Provide the [x, y] coordinate of the cell's center where the given text is located.  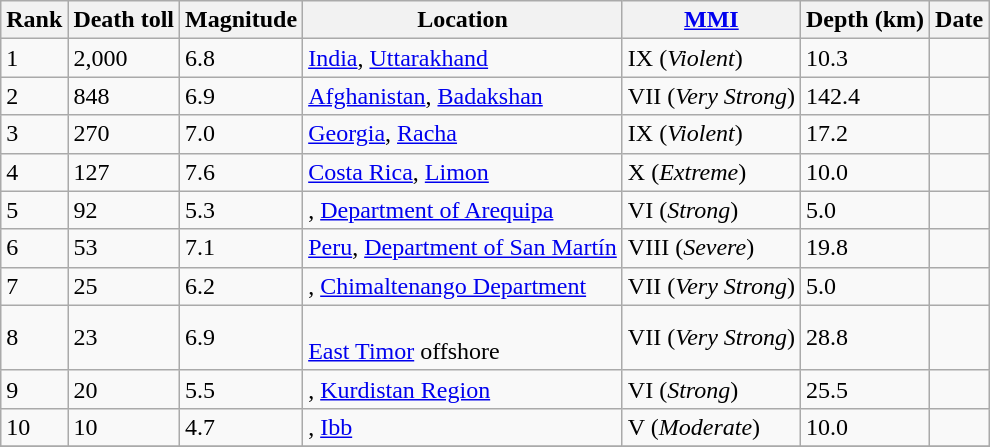
848 [124, 96]
Date [960, 20]
7.6 [242, 172]
5.5 [242, 389]
5 [34, 210]
5.3 [242, 210]
4.7 [242, 427]
, Chimaltenango Department [463, 286]
7 [34, 286]
Death toll [124, 20]
, Department of Arequipa [463, 210]
X (Extreme) [711, 172]
6.2 [242, 286]
, Kurdistan Region [463, 389]
53 [124, 248]
6.8 [242, 58]
25 [124, 286]
92 [124, 210]
6 [34, 248]
25.5 [864, 389]
V (Moderate) [711, 427]
Magnitude [242, 20]
17.2 [864, 134]
Afghanistan, Badakshan [463, 96]
1 [34, 58]
Georgia, Racha [463, 134]
MMI [711, 20]
Location [463, 20]
7.1 [242, 248]
8 [34, 338]
Rank [34, 20]
20 [124, 389]
7.0 [242, 134]
, Ibb [463, 427]
East Timor offshore [463, 338]
3 [34, 134]
23 [124, 338]
Depth (km) [864, 20]
9 [34, 389]
4 [34, 172]
VIII (Severe) [711, 248]
28.8 [864, 338]
127 [124, 172]
10.3 [864, 58]
270 [124, 134]
19.8 [864, 248]
Costa Rica, Limon [463, 172]
India, Uttarakhand [463, 58]
2 [34, 96]
2,000 [124, 58]
142.4 [864, 96]
Peru, Department of San Martín [463, 248]
